Detect which cell encompasses the target text, then output its (X, Y) center coordinate. 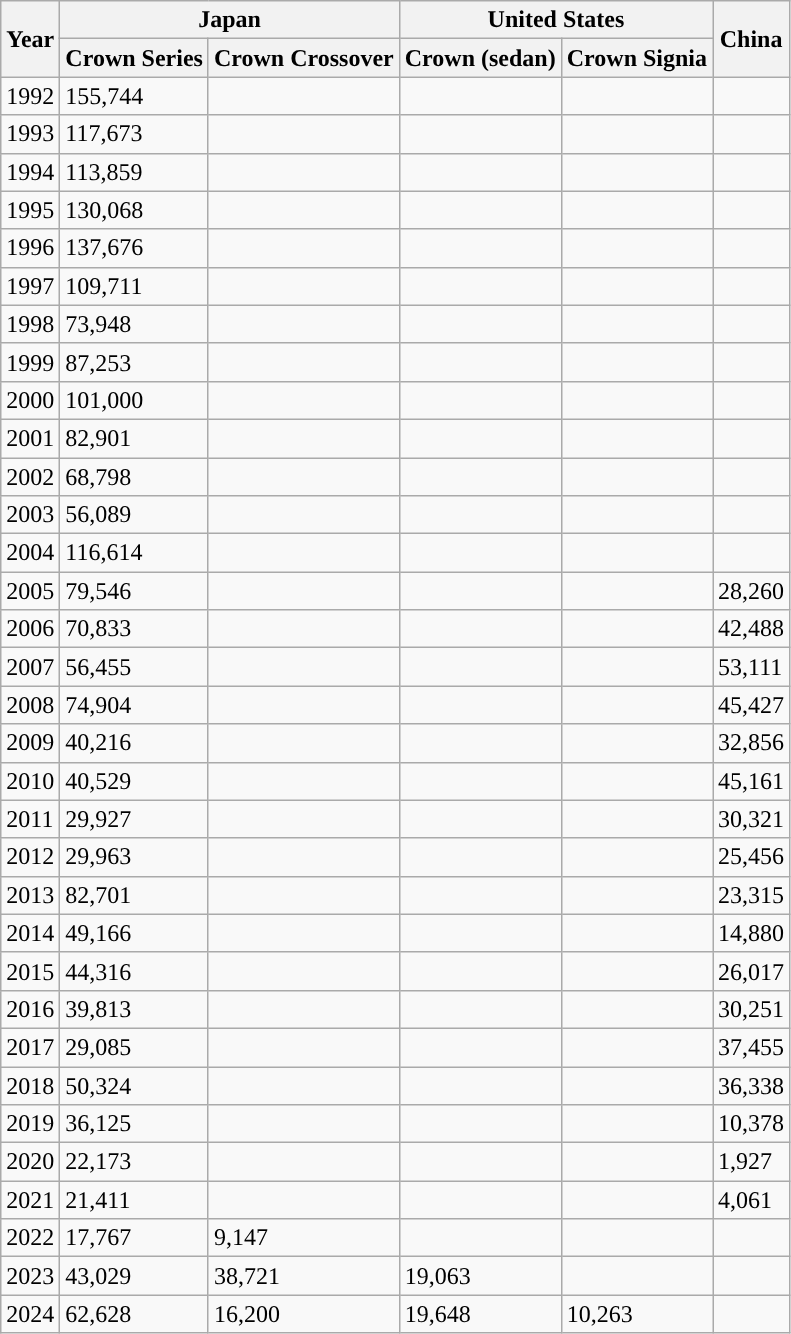
82,701 (134, 895)
Year (30, 39)
101,000 (134, 400)
2008 (30, 705)
2016 (30, 1009)
4,061 (752, 1200)
14,880 (752, 933)
10,263 (636, 1314)
68,798 (134, 477)
155,744 (134, 96)
28,260 (752, 591)
2000 (30, 400)
1994 (30, 172)
1996 (30, 248)
39,813 (134, 1009)
2002 (30, 477)
2004 (30, 553)
1993 (30, 134)
16,200 (304, 1314)
2014 (30, 933)
22,173 (134, 1162)
9,147 (304, 1238)
50,324 (134, 1085)
49,166 (134, 933)
2009 (30, 743)
Japan (230, 20)
73,948 (134, 324)
1992 (30, 96)
19,063 (480, 1276)
Crown (sedan) (480, 58)
2010 (30, 781)
23,315 (752, 895)
53,111 (752, 667)
137,676 (134, 248)
2001 (30, 438)
32,856 (752, 743)
130,068 (134, 210)
62,628 (134, 1314)
109,711 (134, 286)
Crown Series (134, 58)
2020 (30, 1162)
29,963 (134, 857)
36,338 (752, 1085)
2007 (30, 667)
2018 (30, 1085)
1,927 (752, 1162)
25,456 (752, 857)
42,488 (752, 629)
2006 (30, 629)
87,253 (134, 362)
2013 (30, 895)
56,455 (134, 667)
1995 (30, 210)
29,085 (134, 1047)
1997 (30, 286)
45,427 (752, 705)
30,321 (752, 819)
29,927 (134, 819)
56,089 (134, 515)
2024 (30, 1314)
40,529 (134, 781)
26,017 (752, 971)
2003 (30, 515)
43,029 (134, 1276)
Crown Signia (636, 58)
117,673 (134, 134)
2015 (30, 971)
82,901 (134, 438)
79,546 (134, 591)
2023 (30, 1276)
70,833 (134, 629)
40,216 (134, 743)
38,721 (304, 1276)
74,904 (134, 705)
36,125 (134, 1124)
United States (556, 20)
Crown Crossover (304, 58)
2011 (30, 819)
China (752, 39)
2021 (30, 1200)
2012 (30, 857)
44,316 (134, 971)
2019 (30, 1124)
116,614 (134, 553)
45,161 (752, 781)
37,455 (752, 1047)
1998 (30, 324)
21,411 (134, 1200)
2022 (30, 1238)
2005 (30, 591)
2017 (30, 1047)
30,251 (752, 1009)
1999 (30, 362)
19,648 (480, 1314)
17,767 (134, 1238)
113,859 (134, 172)
10,378 (752, 1124)
